Determine the [X, Y] coordinate at the center of the cell enclosing the given text.  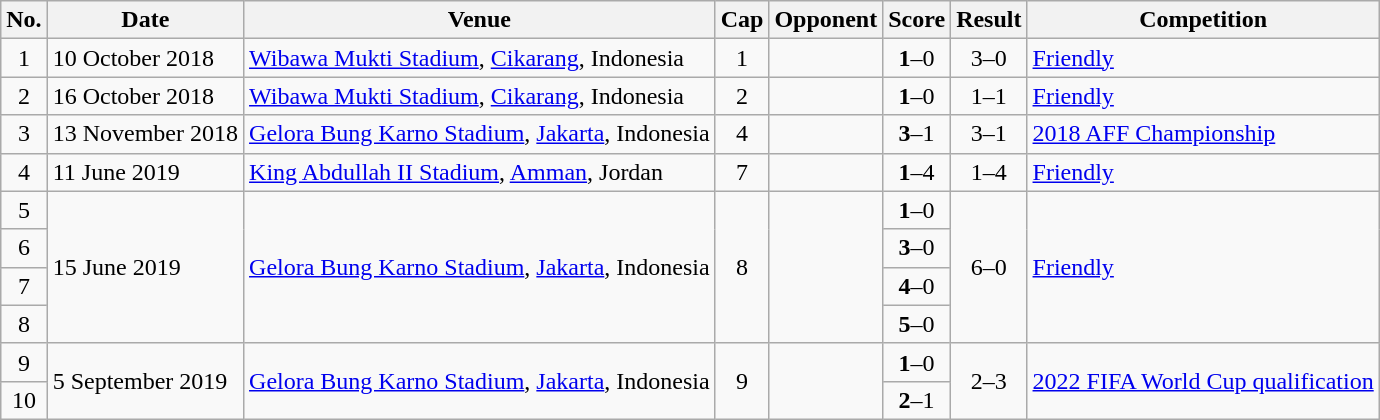
2022 FIFA World Cup qualification [1203, 381]
King Abdullah II Stadium, Amman, Jordan [480, 172]
3 [24, 134]
5 [24, 210]
2018 AFF Championship [1203, 134]
2–1 [917, 400]
10 [24, 400]
Date [145, 20]
Opponent [826, 20]
Cap [742, 20]
16 October 2018 [145, 96]
4–0 [917, 286]
15 June 2019 [145, 267]
Venue [480, 20]
Competition [1203, 20]
2–3 [989, 381]
5 September 2019 [145, 381]
11 June 2019 [145, 172]
13 November 2018 [145, 134]
Result [989, 20]
6–0 [989, 267]
Score [917, 20]
5–0 [917, 324]
1–1 [989, 96]
6 [24, 248]
No. [24, 20]
10 October 2018 [145, 58]
